Output the (x, y) coordinate of the center of the cell containing the given text.  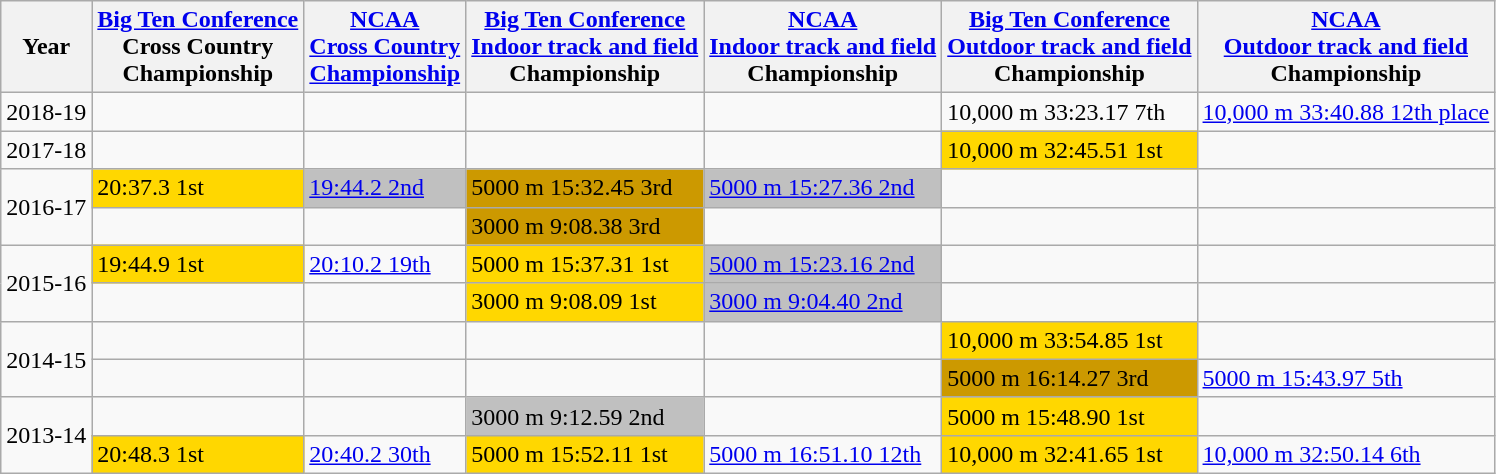
5000 m 16:51.10 12th (823, 454)
5000 m 15:48.90 1st (1070, 416)
5000 m 15:32.45 3rd (585, 188)
10,000 m 32:41.65 1st (1070, 454)
10,000 m 32:45.51 1st (1070, 150)
2017-18 (46, 150)
5000 m 15:52.11 1st (585, 454)
5000 m 15:23.16 2nd (823, 264)
20:48.3 1st (198, 454)
3000 m 9:04.40 2nd (823, 302)
20:10.2 19th (385, 264)
NCAAOutdoor track and fieldChampionship (1346, 47)
3000 m 9:12.59 2nd (585, 416)
2013-14 (46, 435)
2015-16 (46, 283)
5000 m 15:27.36 2nd (823, 188)
Big Ten ConferenceCross CountryChampionship (198, 47)
Year (46, 47)
20:37.3 1st (198, 188)
5000 m 15:43.97 5th (1346, 378)
10,000 m 33:40.88 12th place (1346, 112)
5000 m 15:37.31 1st (585, 264)
20:40.2 30th (385, 454)
Big Ten ConferenceOutdoor track and fieldChampionship (1070, 47)
2018-19 (46, 112)
NCAAIndoor track and fieldChampionship (823, 47)
5000 m 16:14.27 3rd (1070, 378)
2016-17 (46, 207)
NCAACross CountryChampionship (385, 47)
19:44.9 1st (198, 264)
Big Ten ConferenceIndoor track and fieldChampionship (585, 47)
3000 m 9:08.38 3rd (585, 226)
19:44.2 2nd (385, 188)
10,000 m 32:50.14 6th (1346, 454)
10,000 m 33:54.85 1st (1070, 340)
2014-15 (46, 359)
10,000 m 33:23.17 7th (1070, 112)
3000 m 9:08.09 1st (585, 302)
